For the text-containing cell, return its midpoint in [x, y] coordinate format. 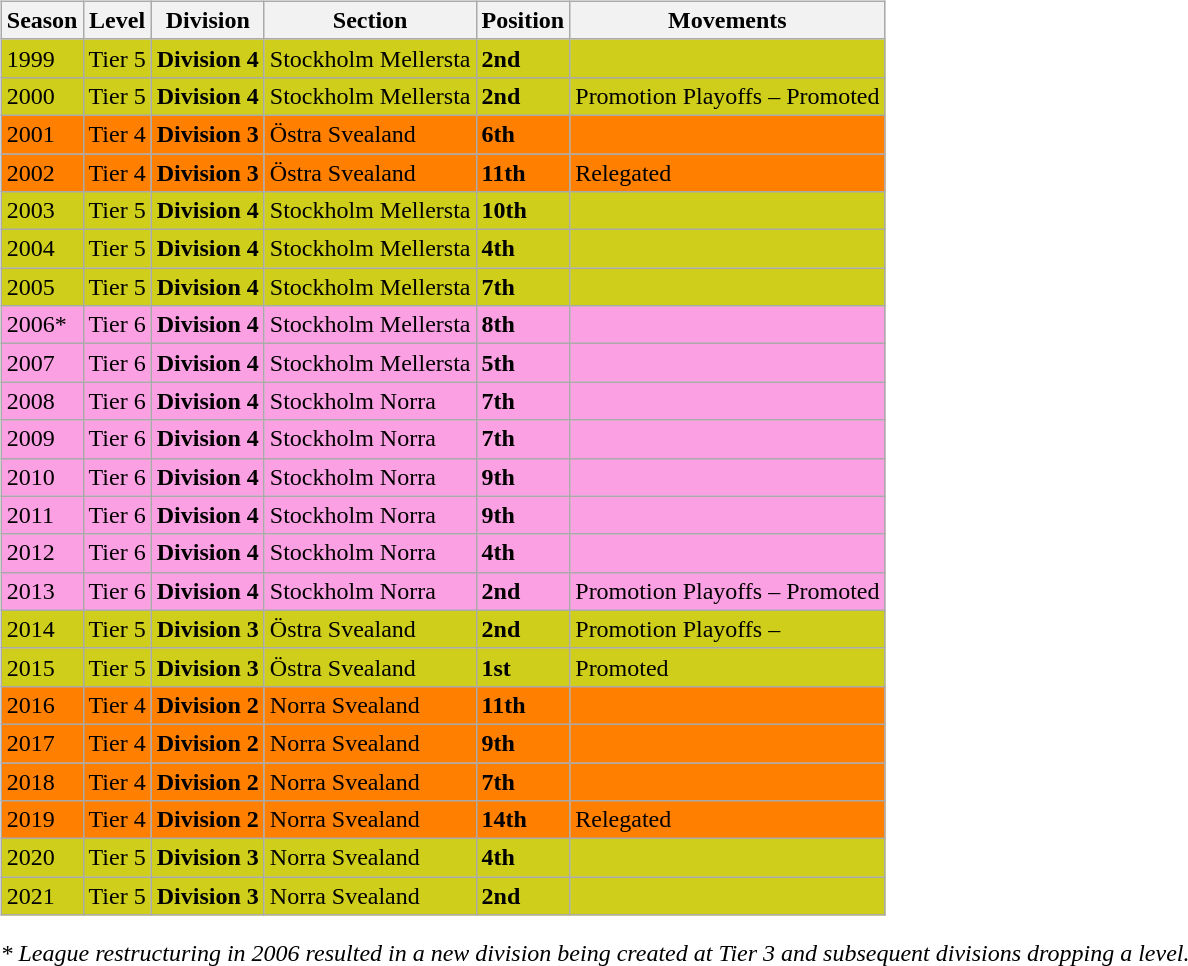
6th [523, 134]
2001 [42, 134]
Position [523, 20]
2014 [42, 629]
14th [523, 820]
Season [42, 20]
2005 [42, 287]
Movements [728, 20]
2006* [42, 325]
1st [523, 667]
Promoted [728, 667]
2019 [42, 820]
2020 [42, 858]
8th [523, 325]
2004 [42, 249]
2008 [42, 401]
2007 [42, 363]
Division [208, 20]
Promotion Playoffs – [728, 629]
10th [523, 211]
2013 [42, 591]
5th [523, 363]
2015 [42, 667]
2011 [42, 515]
2003 [42, 211]
1999 [42, 58]
2012 [42, 553]
Level [117, 20]
2021 [42, 896]
2018 [42, 781]
2000 [42, 96]
2016 [42, 705]
2010 [42, 477]
2009 [42, 439]
Section [370, 20]
2017 [42, 743]
2002 [42, 173]
